Provide the [X, Y] coordinate of the cell's center where the given text is located.  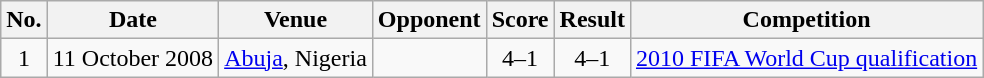
Date [132, 20]
Opponent [429, 20]
2010 FIFA World Cup qualification [806, 58]
Result [592, 20]
1 [24, 58]
Competition [806, 20]
Abuja, Nigeria [296, 58]
Venue [296, 20]
11 October 2008 [132, 58]
No. [24, 20]
Score [520, 20]
